Output the (x, y) coordinate of the center of the cell containing the given text.  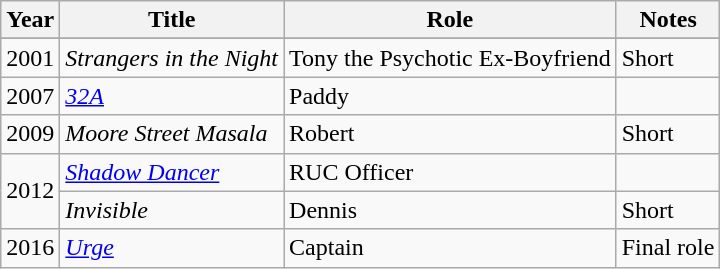
Strangers in the Night (172, 58)
2007 (30, 96)
Robert (450, 134)
32A (172, 96)
Moore Street Masala (172, 134)
Notes (668, 20)
RUC Officer (450, 172)
Paddy (450, 96)
2016 (30, 248)
Dennis (450, 210)
Tony the Psychotic Ex-Boyfriend (450, 58)
Captain (450, 248)
2009 (30, 134)
Role (450, 20)
Invisible (172, 210)
Year (30, 20)
Shadow Dancer (172, 172)
Urge (172, 248)
2001 (30, 58)
Title (172, 20)
2012 (30, 191)
Final role (668, 248)
